For the text-containing cell, return its midpoint in [x, y] coordinate format. 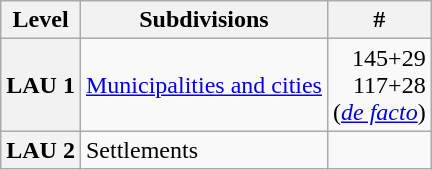
Municipalities and cities [204, 85]
145+29117+28(de facto) [379, 85]
# [379, 20]
LAU 1 [41, 85]
Subdivisions [204, 20]
LAU 2 [41, 150]
Level [41, 20]
Settlements [204, 150]
